Identify which cell holds the provided text, then report its (x, y) central coordinate. 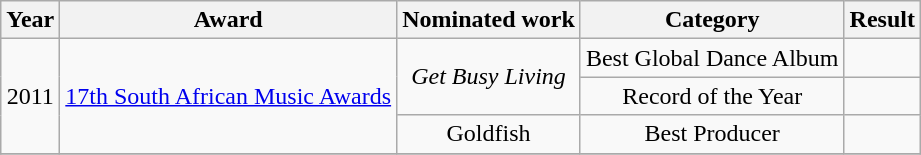
Best Global Dance Album (712, 58)
Year (30, 20)
Best Producer (712, 134)
2011 (30, 96)
Category (712, 20)
Record of the Year (712, 96)
Get Busy Living (489, 77)
Goldfish (489, 134)
Nominated work (489, 20)
17th South African Music Awards (228, 96)
Result (882, 20)
Award (228, 20)
